Locate the cell with the specified text and output its (X, Y) center coordinate. 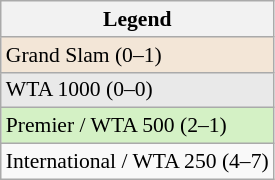
WTA 1000 (0–0) (138, 90)
Legend (138, 19)
Premier / WTA 500 (2–1) (138, 126)
Grand Slam (0–1) (138, 55)
International / WTA 250 (4–7) (138, 162)
